Scan for the cell matching the given text and deliver its [X, Y] coordinate at center. 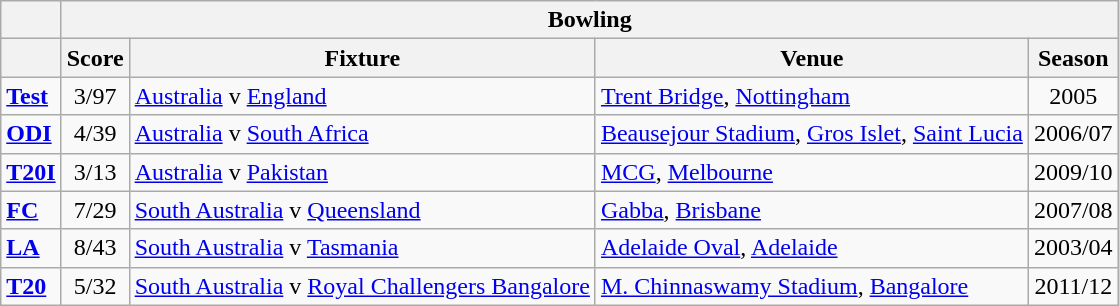
5/32 [95, 286]
2003/04 [1073, 248]
South Australia v Queensland [362, 210]
4/39 [95, 134]
Beausejour Stadium, Gros Islet, Saint Lucia [812, 134]
FC [31, 210]
Gabba, Brisbane [812, 210]
Australia v England [362, 96]
South Australia v Tasmania [362, 248]
Australia v Pakistan [362, 172]
Trent Bridge, Nottingham [812, 96]
Score [95, 58]
3/97 [95, 96]
2007/08 [1073, 210]
Fixture [362, 58]
M. Chinnaswamy Stadium, Bangalore [812, 286]
Australia v South Africa [362, 134]
8/43 [95, 248]
2006/07 [1073, 134]
Bowling [590, 20]
LA [31, 248]
3/13 [95, 172]
T20I [31, 172]
Season [1073, 58]
Test [31, 96]
Venue [812, 58]
MCG, Melbourne [812, 172]
7/29 [95, 210]
Adelaide Oval, Adelaide [812, 248]
2005 [1073, 96]
ODI [31, 134]
2011/12 [1073, 286]
South Australia v Royal Challengers Bangalore [362, 286]
T20 [31, 286]
2009/10 [1073, 172]
